From the cell containing the given text, extract its center point as (X, Y) coordinate. 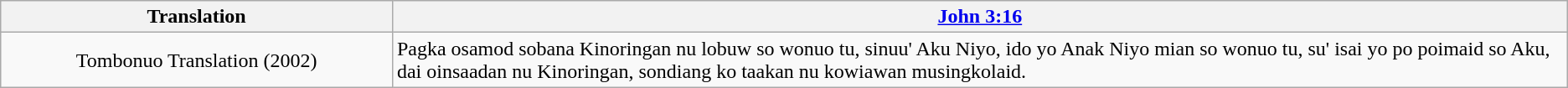
Translation (197, 17)
John 3:16 (980, 17)
Tombonuo Translation (2002) (197, 60)
